Pinpoint the cell where the given text exists, returning its (x, y) midpoint coordinate. 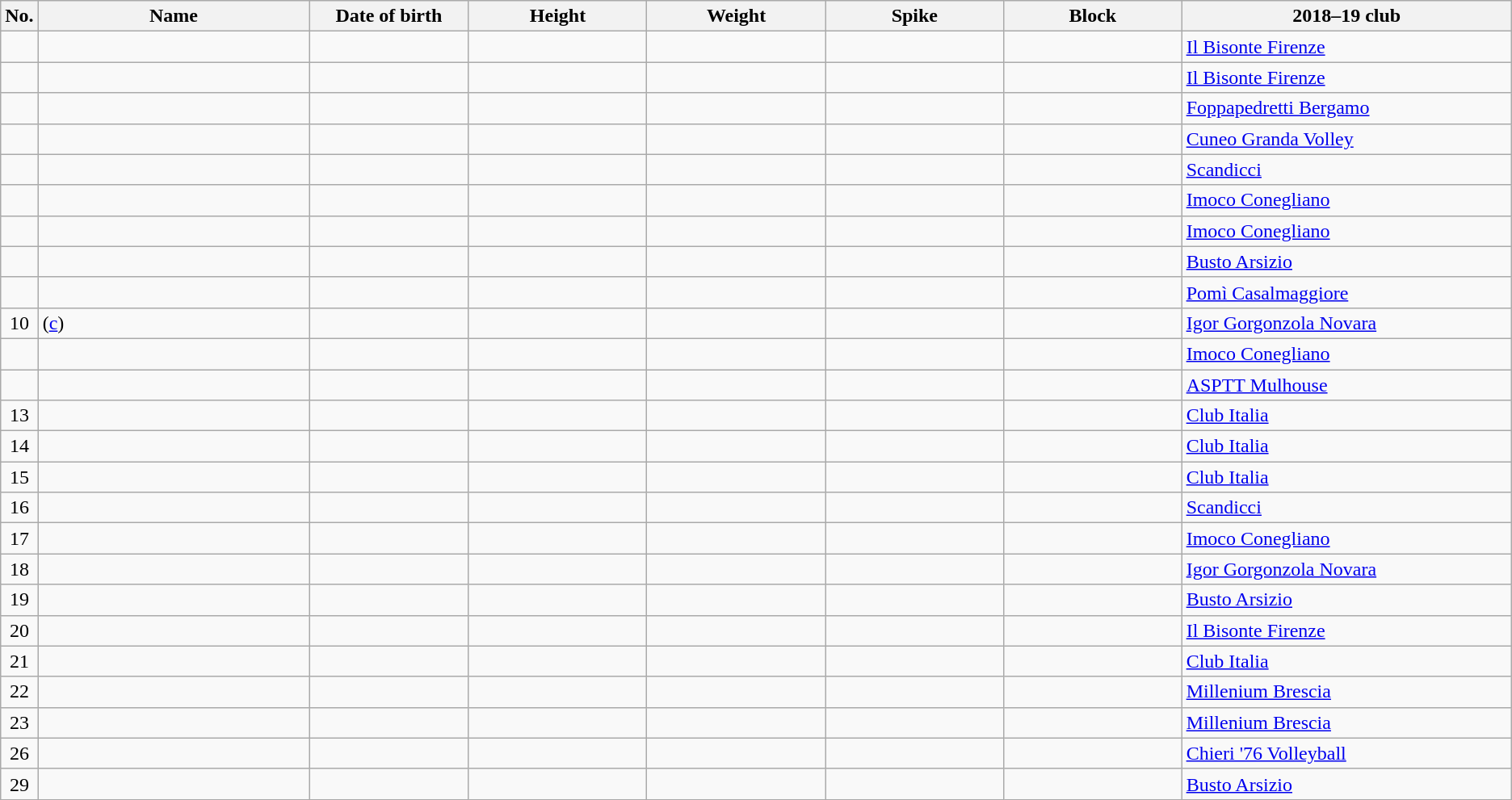
29 (19, 784)
Weight (737, 16)
Pomì Casalmaggiore (1346, 292)
Name (174, 16)
20 (19, 630)
16 (19, 508)
21 (19, 661)
18 (19, 569)
Date of birth (389, 16)
15 (19, 477)
Spike (914, 16)
17 (19, 538)
No. (19, 16)
ASPTT Mulhouse (1346, 385)
26 (19, 753)
Cuneo Granda Volley (1346, 139)
Height (557, 16)
13 (19, 416)
19 (19, 600)
Foppapedretti Bergamo (1346, 108)
(c) (174, 323)
23 (19, 723)
14 (19, 446)
Block (1094, 16)
22 (19, 692)
2018–19 club (1346, 16)
10 (19, 323)
Chieri '76 Volleyball (1346, 753)
